Output the (x, y) coordinate of the center of the cell containing the given text.  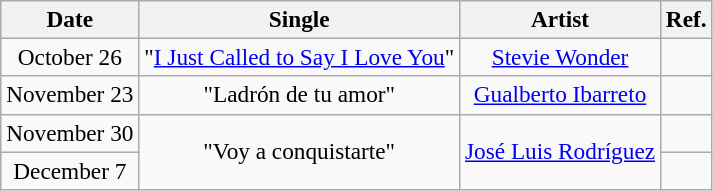
Artist (560, 19)
October 26 (70, 57)
Date (70, 19)
November 23 (70, 95)
Single (300, 19)
Stevie Wonder (560, 57)
José Luis Rodríguez (560, 152)
Gualberto Ibarreto (560, 95)
"Ladrón de tu amor" (300, 95)
December 7 (70, 170)
"I Just Called to Say I Love You" (300, 57)
"Voy a conquistarte" (300, 152)
Ref. (686, 19)
November 30 (70, 133)
